Output the (X, Y) coordinate of the center of the cell containing the given text.  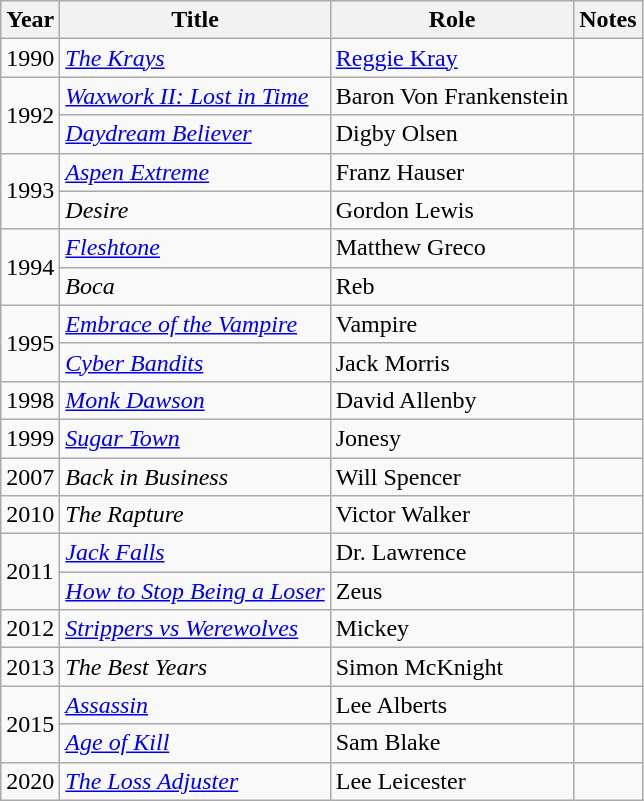
Jack Morris (452, 362)
Notes (608, 20)
The Krays (195, 58)
Desire (195, 210)
1995 (30, 343)
2013 (30, 667)
Role (452, 20)
Zeus (452, 591)
1999 (30, 438)
1992 (30, 115)
Simon McKnight (452, 667)
Year (30, 20)
2007 (30, 477)
Aspen Extreme (195, 172)
Embrace of the Vampire (195, 324)
Age of Kill (195, 743)
Daydream Believer (195, 134)
Baron Von Frankenstein (452, 96)
The Best Years (195, 667)
Will Spencer (452, 477)
Sugar Town (195, 438)
Franz Hauser (452, 172)
Boca (195, 286)
2020 (30, 781)
1993 (30, 191)
How to Stop Being a Loser (195, 591)
1998 (30, 400)
1994 (30, 267)
Digby Olsen (452, 134)
2010 (30, 515)
Assassin (195, 705)
Waxwork II: Lost in Time (195, 96)
Monk Dawson (195, 400)
Vampire (452, 324)
Sam Blake (452, 743)
Reb (452, 286)
Back in Business (195, 477)
Lee Alberts (452, 705)
Jonesy (452, 438)
Dr. Lawrence (452, 553)
Matthew Greco (452, 248)
2012 (30, 629)
Cyber Bandits (195, 362)
The Loss Adjuster (195, 781)
Mickey (452, 629)
1990 (30, 58)
2015 (30, 724)
Title (195, 20)
Jack Falls (195, 553)
Victor Walker (452, 515)
Strippers vs Werewolves (195, 629)
Reggie Kray (452, 58)
Fleshtone (195, 248)
Gordon Lewis (452, 210)
2011 (30, 572)
The Rapture (195, 515)
Lee Leicester (452, 781)
David Allenby (452, 400)
